From the cell containing the given text, extract its center point as (x, y) coordinate. 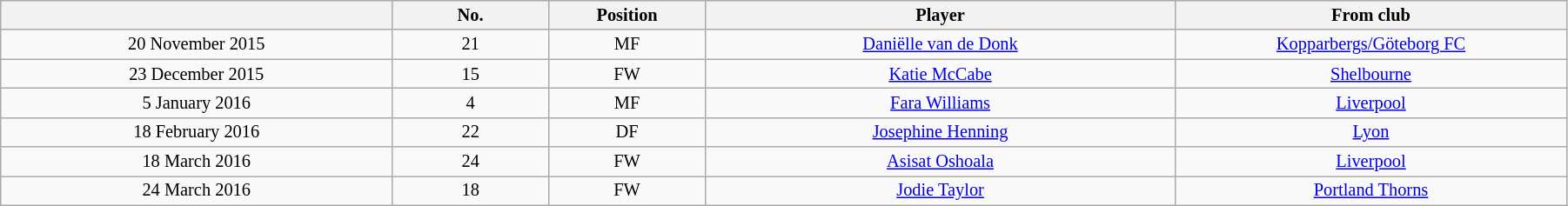
21 (471, 44)
18 March 2016 (197, 162)
Jodie Taylor (941, 190)
18 February 2016 (197, 132)
Lyon (1371, 132)
24 March 2016 (197, 190)
20 November 2015 (197, 44)
15 (471, 74)
24 (471, 162)
18 (471, 190)
DF (627, 132)
Katie McCabe (941, 74)
5 January 2016 (197, 103)
4 (471, 103)
No. (471, 15)
Fara Williams (941, 103)
From club (1371, 15)
Asisat Oshoala (941, 162)
Position (627, 15)
Shelbourne (1371, 74)
Daniëlle van de Donk (941, 44)
22 (471, 132)
Josephine Henning (941, 132)
Player (941, 15)
23 December 2015 (197, 74)
Portland Thorns (1371, 190)
Kopparbergs/Göteborg FC (1371, 44)
